From the cell containing the given text, extract its center point as (X, Y) coordinate. 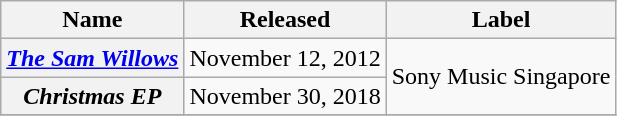
November 30, 2018 (285, 96)
The Sam Willows (92, 58)
Christmas EP (92, 96)
November 12, 2012 (285, 58)
Label (501, 20)
Sony Music Singapore (501, 77)
Name (92, 20)
Released (285, 20)
